Pinpoint the cell where the given text exists, returning its (X, Y) midpoint coordinate. 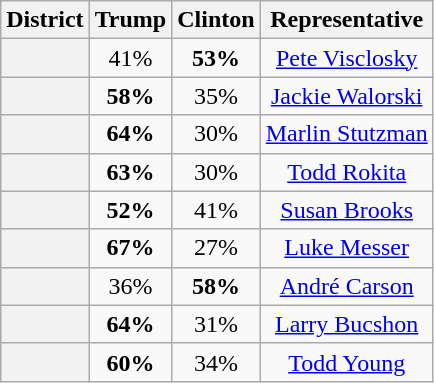
Pete Visclosky (346, 58)
52% (130, 210)
27% (216, 248)
Representative (346, 20)
Trump (130, 20)
67% (130, 248)
34% (216, 362)
Susan Brooks (346, 210)
35% (216, 96)
53% (216, 58)
Marlin Stutzman (346, 134)
60% (130, 362)
Larry Bucshon (346, 324)
31% (216, 324)
Todd Rokita (346, 172)
District (45, 20)
André Carson (346, 286)
63% (130, 172)
Clinton (216, 20)
Jackie Walorski (346, 96)
36% (130, 286)
Todd Young (346, 362)
Luke Messer (346, 248)
